Scan for the cell matching the given text and deliver its (X, Y) coordinate at center. 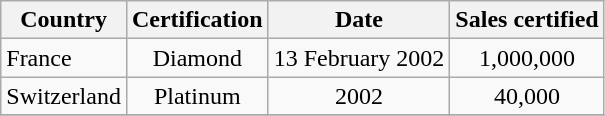
Sales certified (527, 20)
Diamond (197, 58)
Switzerland (64, 96)
Country (64, 20)
Platinum (197, 96)
Certification (197, 20)
40,000 (527, 96)
Date (359, 20)
France (64, 58)
2002 (359, 96)
1,000,000 (527, 58)
13 February 2002 (359, 58)
